Scan for the cell matching the given text and deliver its (X, Y) coordinate at center. 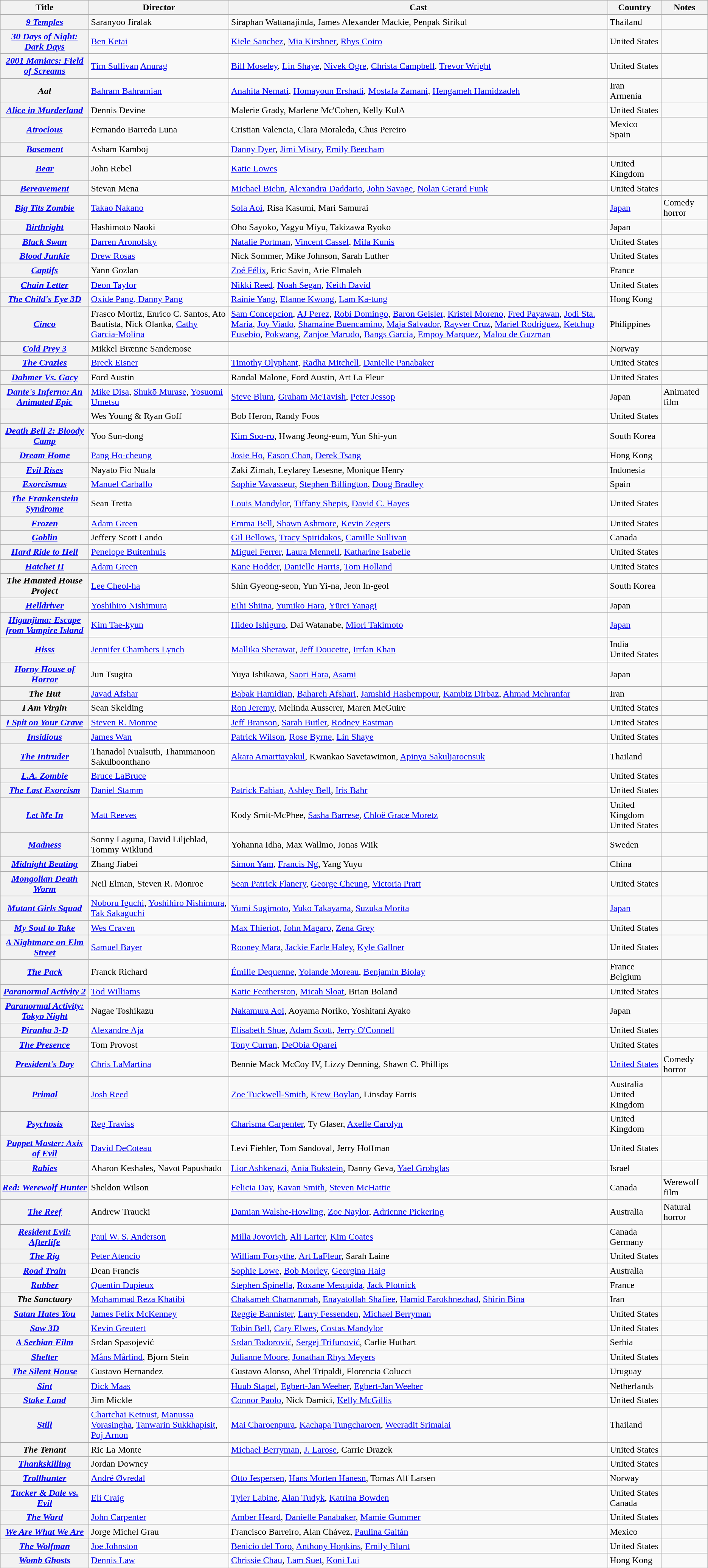
United KingdomUnited States (635, 815)
Saranyoo Jiralak (159, 22)
Sweden (635, 845)
Daniel Stamm (159, 790)
Stake Land (45, 1400)
Bruce LaBruce (159, 776)
Noboru Iguchi, Yoshihiro Nishimura, Tak Sakaguchi (159, 908)
Hatchet II (45, 566)
Country (635, 8)
IndiaUnited States (635, 649)
Mexico (635, 1532)
Midnight Beating (45, 864)
Måns Mårlind, Bjorn Stein (159, 1357)
Huub Stapel, Egbert-Jan Weeber, Egbert-Jan Weeber (418, 1386)
Let Me In (45, 815)
Bennie Mack McCoy IV, Lizzy Denning, Shawn C. Phillips (418, 1064)
Rabies (45, 1168)
Louis Mandylor, Tiffany Shepis, David C. Hayes (418, 503)
Cast (418, 8)
Dante's Inferno: An Animated Epic (45, 397)
Aal (45, 91)
Pang Ho-cheung (159, 455)
The Frankenstein Syndrome (45, 503)
Lee Cheol-ha (159, 586)
Mohammad Reza Khatibi (159, 1299)
A Serbian Film (45, 1342)
I Spit on Your Grave (45, 722)
Stevan Mena (159, 188)
FranceBelgium (635, 972)
Bereavement (45, 188)
Michael Biehn, Alexandra Daddario, John Savage, Nolan Gerard Funk (418, 188)
Nakamura Aoi, Aoyama Noriko, Yoshitani Ayako (418, 1011)
Chartchai Ketnust, Manussa Vorasingha, Tanwarin Sukkhapisit, Poj Arnon (159, 1425)
Sophie Vavasseur, Stephen Billington, Doug Bradley (418, 484)
Mongolian Death Worm (45, 884)
Sola Aoi, Risa Kasumi, Mari Samurai (418, 207)
Asham Kamboj (159, 149)
Sean Patrick Flanery, George Cheung, Victoria Pratt (418, 884)
Tod Williams (159, 991)
Horny House of Horror (45, 674)
Gustavo Hernandez (159, 1371)
Chain Letter (45, 285)
Charisma Carpenter, Ty Glaser, Axelle Carolyn (418, 1124)
Sonny Laguna, David Liljeblad, Tommy Wiklund (159, 845)
Elisabeth Shue, Adam Scott, Jerry O'Connell (418, 1030)
Miguel Ferrer, Laura Mennell, Katharine Isabelle (418, 552)
Insidious (45, 737)
Mike Disa, Shukō Murase, Yosuomi Umetsu (159, 397)
Sheldon Wilson (159, 1187)
Jennifer Chambers Lynch (159, 649)
Jeff Branson, Sarah Butler, Rodney Eastman (418, 722)
Captifs (45, 271)
Title (45, 8)
30 Days of Night: Dark Days (45, 42)
Yoo Sun-dong (159, 436)
Puppet Master: Axis of Evil (45, 1148)
James Wan (159, 737)
Yoshihiro Nishimura (159, 605)
Malerie Grady, Marlene Mc'Cohen, Kelly KulA (418, 110)
Wes Young & Ryan Goff (159, 416)
Peter Atencio (159, 1256)
Animated film (685, 397)
James Felix McKenney (159, 1314)
Dream Home (45, 455)
Paul W. S. Anderson (159, 1237)
The Rig (45, 1256)
Sean Tretta (159, 503)
A Nightmare on Elm Street (45, 947)
Kim Tae-kyun (159, 625)
United StatesCanada (635, 1498)
Hashimoto Naoki (159, 227)
Stephen Spinella, Roxane Mesquida, Jack Plotnick (418, 1285)
Anahita Nemati, Homayoun Ershadi, Mostafa Zamani, Hengameh Hamidzadeh (418, 91)
Danny Dyer, Jimi Mistry, Emily Beecham (418, 149)
Steve Blum, Graham McTavish, Peter Jessop (418, 397)
Helldriver (45, 605)
Indonesia (635, 470)
Still (45, 1425)
The Wolfman (45, 1546)
Drew Rosas (159, 256)
Sint (45, 1386)
MexicoSpain (635, 129)
Alexandre Aja (159, 1030)
Nikki Reed, Noah Segan, Keith David (418, 285)
Tim Sullivan Anurag (159, 66)
John Rebel (159, 169)
Ben Ketai (159, 42)
Tony Curran, DeObia Oparei (418, 1045)
Trollhunter (45, 1478)
Quentin Dupieux (159, 1285)
Oxide Pang, Danny Pang (159, 299)
Israel (635, 1168)
Dahmer Vs. Gacy (45, 377)
Wes Craven (159, 928)
Randal Malone, Ford Austin, Art La Fleur (418, 377)
Higanjima: Escape from Vampire Island (45, 625)
Sophie Lowe, Bob Morley, Georgina Haig (418, 1271)
Paranormal Activity 2 (45, 991)
Director (159, 8)
Serbia (635, 1342)
The Child's Eye 3D (45, 299)
Reg Traviss (159, 1124)
Mallika Sherawat, Jeff Doucette, Irrfan Khan (418, 649)
Eihi Shiina, Yumiko Hara, Yūrei Yanagi (418, 605)
Dean Francis (159, 1271)
CanadaGermany (635, 1237)
Josh Reed (159, 1094)
Spain (635, 484)
Red: Werewolf Hunter (45, 1187)
Resident Evil: Afterlife (45, 1237)
Josie Ho, Eason Chan, Derek Tsang (418, 455)
Yuya Ishikawa, Saori Hara, Asami (418, 674)
Timothy Olyphant, Radha Mitchell, Danielle Panabaker (418, 363)
Max Thieriot, John Magaro, Zena Grey (418, 928)
Reggie Bannister, Larry Fessenden, Michael Berryman (418, 1314)
Kevin Greutert (159, 1328)
Fernando Barreda Luna (159, 129)
Sean Skelding (159, 708)
L.A. Zombie (45, 776)
Evil Rises (45, 470)
Hideo Ishiguro, Dai Watanabe, Miori Takimoto (418, 625)
Werewolf film (685, 1187)
Patrick Fabian, Ashley Bell, Iris Bahr (418, 790)
Felicia Day, Kavan Smith, Steven McHattie (418, 1187)
The Sanctuary (45, 1299)
Bill Moseley, Lin Shaye, Nivek Ogre, Christa Campbell, Trevor Wright (418, 66)
Jim Mickle (159, 1400)
André Øvredal (159, 1478)
Frozen (45, 523)
Darren Aronofsky (159, 242)
Gustavo Alonso, Abel Tripaldi, Florencia Colucci (418, 1371)
Big Tits Zombie (45, 207)
2001 Maniacs: Field of Screams (45, 66)
Joe Johnston (159, 1546)
Samuel Bayer (159, 947)
Takao Nakano (159, 207)
Nagae Toshikazu (159, 1011)
AustraliaUnited Kingdom (635, 1094)
Chrissie Chau, Lam Suet, Koni Lui (418, 1560)
The Ward (45, 1517)
Shin Gyeong-seon, Yun Yi-na, Jeon In-geol (418, 586)
Manuel Carballo (159, 484)
Damian Walshe-Howling, Zoe Naylor, Adrienne Pickering (418, 1212)
The Tenant (45, 1450)
Milla Jovovich, Ali Larter, Kim Coates (418, 1237)
Steven R. Monroe (159, 722)
The Last Exorcism (45, 790)
Kody Smit-McPhee, Sasha Barrese, Chloë Grace Moretz (418, 815)
China (635, 864)
Tucker & Dale vs. Evil (45, 1498)
Yohanna Idha, Max Wallmo, Jonas Wiik (418, 845)
Shelter (45, 1357)
Paranormal Activity: Tokyo Night (45, 1011)
Patrick Wilson, Rose Byrne, Lin Shaye (418, 737)
Katie Featherston, Micah Sloat, Brian Boland (418, 991)
Hard Ride to Hell (45, 552)
Kane Hodder, Danielle Harris, Tom Holland (418, 566)
Chris LaMartina (159, 1064)
Penelope Buitenhuis (159, 552)
The Silent House (45, 1371)
Rainie Yang, Elanne Kwong, Lam Ka-tung (418, 299)
Emma Bell, Shawn Ashmore, Kevin Zegers (418, 523)
Frasco Mortiz, Enrico C. Santos, Ato Bautista, Nick Olanka, Cathy Garcia-Molina (159, 324)
David DeCoteau (159, 1148)
My Soul to Take (45, 928)
Jordan Downey (159, 1464)
IranArmenia (635, 91)
Babak Hamidian, Bahareh Afshari, Jamshid Hashempour, Kambiz Dirbaz, Ahmad Mehranfar (418, 694)
Katie Lowes (418, 169)
Gil Bellows, Tracy Spiridakos, Camille Sullivan (418, 538)
Dick Maas (159, 1386)
Primal (45, 1094)
Breck Eisner (159, 363)
Julianne Moore, Jonathan Rhys Meyers (418, 1357)
Siraphan Wattanajinda, James Alexander Mackie, Penpak Sirikul (418, 22)
We Are What We Are (45, 1532)
Nick Sommer, Mike Johnson, Sarah Luther (418, 256)
Natalie Portman, Vincent Cassel, Mila Kunis (418, 242)
Goblin (45, 538)
Ric La Monte (159, 1450)
Andrew Traucki (159, 1212)
Thankskilling (45, 1464)
Basement (45, 149)
Matt Reeves (159, 815)
Rooney Mara, Jackie Earle Haley, Kyle Gallner (418, 947)
Chakameh Chamanmah, Enayatollah Shafiee, Hamid Farokhnezhad, Shirin Bina (418, 1299)
John Carpenter (159, 1517)
Ron Jeremy, Melinda Ausserer, Maren McGuire (418, 708)
Netherlands (635, 1386)
9 Temples (45, 22)
The Presence (45, 1045)
Bob Heron, Randy Foos (418, 416)
Cristian Valencia, Clara Moraleda, Chus Pereiro (418, 129)
Jun Tsugita (159, 674)
Kim Soo-ro, Hwang Jeong-eum, Yun Shi-yun (418, 436)
Notes (685, 8)
Zhang Jiabei (159, 864)
Exorcismus (45, 484)
Benicio del Toro, Anthony Hopkins, Emily Blunt (418, 1546)
Jeffery Scott Lando (159, 538)
Rubber (45, 1285)
Neil Elman, Steven R. Monroe (159, 884)
Cold Prey 3 (45, 348)
Thanadol Nualsuth, Thammanoon Sakulboonthano (159, 756)
Yumi Sugimoto, Yuko Takayama, Suzuka Morita (418, 908)
Jorge Michel Grau (159, 1532)
Blood Junkie (45, 256)
The Haunted House Project (45, 586)
Satan Hates You (45, 1314)
Oho Sayoko, Yagyu Miyu, Takizawa Ryoko (418, 227)
Mai Charoenpura, Kachapa Tungcharoen, Weeradit Srimalai (418, 1425)
Black Swan (45, 242)
Philippines (635, 324)
Natural horror (685, 1212)
The Pack (45, 972)
Cinco (45, 324)
Aharon Keshales, Navot Papushado (159, 1168)
Zaki Zimah, Leylarey Lesesne, Monique Henry (418, 470)
Eli Craig (159, 1498)
Atrocious (45, 129)
Madness (45, 845)
Nayato Fio Nuala (159, 470)
President's Day (45, 1064)
I Am Virgin (45, 708)
Ford Austin (159, 377)
Saw 3D (45, 1328)
The Intruder (45, 756)
Uruguay (635, 1371)
The Reef (45, 1212)
Birthright (45, 227)
Dennis Law (159, 1560)
Otto Jespersen, Hans Morten Hanesn, Tomas Alf Larsen (418, 1478)
Franck Richard (159, 972)
Amber Heard, Danielle Panabaker, Mamie Gummer (418, 1517)
Bear (45, 169)
Levi Fiehler, Tom Sandoval, Jerry Hoffman (418, 1148)
Connor Paolo, Nick Damici, Kelly McGillis (418, 1400)
Zoe Tuckwell-Smith, Krew Boylan, Linsday Farris (418, 1094)
Piranha 3-D (45, 1030)
Tom Provost (159, 1045)
Bahram Bahramian (159, 91)
William Forsythe, Art LaFleur, Sarah Laine (418, 1256)
Dennis Devine (159, 110)
Kiele Sanchez, Mia Kirshner, Rhys Coiro (418, 42)
Srđan Spasojević (159, 1342)
Death Bell 2: Bloody Camp (45, 436)
Tyler Labine, Alan Tudyk, Katrina Bowden (418, 1498)
Yann Gozlan (159, 271)
Alice in Murderland (45, 110)
Javad Afshar (159, 694)
The Hut (45, 694)
Mutant Girls Squad (45, 908)
Akara Amarttayakul, Kwankao Savetawimon, Apinya Sakuljaroensuk (418, 756)
Deon Taylor (159, 285)
Hisss (45, 649)
Mikkel Brænne Sandemose (159, 348)
Simon Yam, Francis Ng, Yang Yuyu (418, 864)
Émilie Dequenne, Yolande Moreau, Benjamin Biolay (418, 972)
Zoé Félix, Eric Savin, Arie Elmaleh (418, 271)
Road Train (45, 1271)
The Crazies (45, 363)
Michael Berryman, J. Larose, Carrie Drazek (418, 1450)
Francisco Barreiro, Alan Chávez, Paulina Gaitán (418, 1532)
Psychosis (45, 1124)
Srđan Todorović, Sergej Trifunović, Carlie Huthart (418, 1342)
Lior Ashkenazi, Ania Bukstein, Danny Geva, Yael Grobglas (418, 1168)
Tobin Bell, Cary Elwes, Costas Mandylor (418, 1328)
Womb Ghosts (45, 1560)
